Locate the cell with the specified text and output its (X, Y) center coordinate. 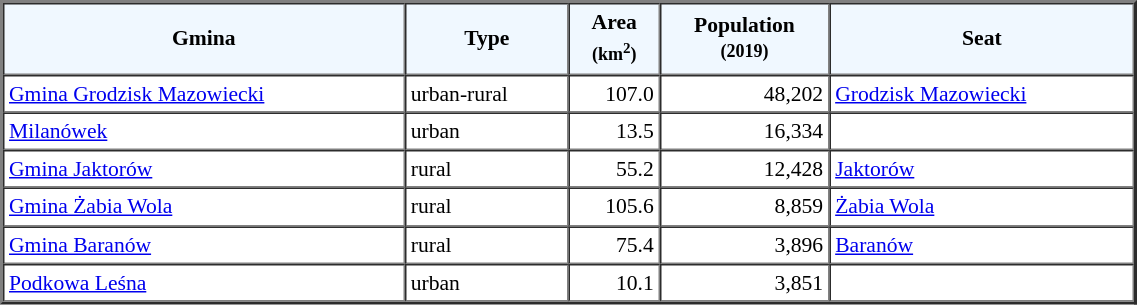
12,428 (744, 169)
13.5 (614, 131)
Gmina Jaktorów (204, 169)
Jaktorów (982, 169)
Seat (982, 38)
Area(km2) (614, 38)
Żabia Wola (982, 207)
Grodzisk Mazowiecki (982, 93)
16,334 (744, 131)
Population(2019) (744, 38)
Gmina Żabia Wola (204, 207)
105.6 (614, 207)
Gmina Baranów (204, 245)
3,851 (744, 283)
Gmina Grodzisk Mazowiecki (204, 93)
3,896 (744, 245)
107.0 (614, 93)
urban-rural (487, 93)
8,859 (744, 207)
Podkowa Leśna (204, 283)
Baranów (982, 245)
Type (487, 38)
Milanówek (204, 131)
75.4 (614, 245)
Gmina (204, 38)
55.2 (614, 169)
10.1 (614, 283)
48,202 (744, 93)
